For the text-containing cell, return its midpoint in (X, Y) coordinate format. 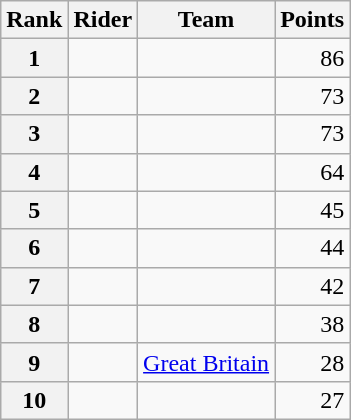
86 (312, 58)
64 (312, 172)
9 (34, 362)
27 (312, 400)
5 (34, 210)
1 (34, 58)
38 (312, 324)
2 (34, 96)
Rider (103, 20)
45 (312, 210)
7 (34, 286)
10 (34, 400)
Team (206, 20)
Points (312, 20)
Great Britain (206, 362)
3 (34, 134)
8 (34, 324)
4 (34, 172)
44 (312, 248)
28 (312, 362)
42 (312, 286)
Rank (34, 20)
6 (34, 248)
